Locate the cell with the specified text and output its [X, Y] center coordinate. 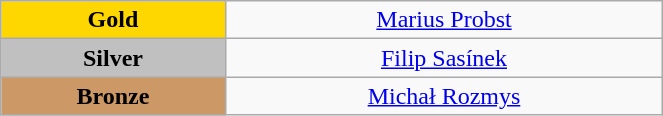
Gold [113, 20]
Filip Sasínek [444, 58]
Marius Probst [444, 20]
Silver [113, 58]
Bronze [113, 96]
Michał Rozmys [444, 96]
